Capture the cell that displays the provided text and extract its (X, Y) central coordinate. 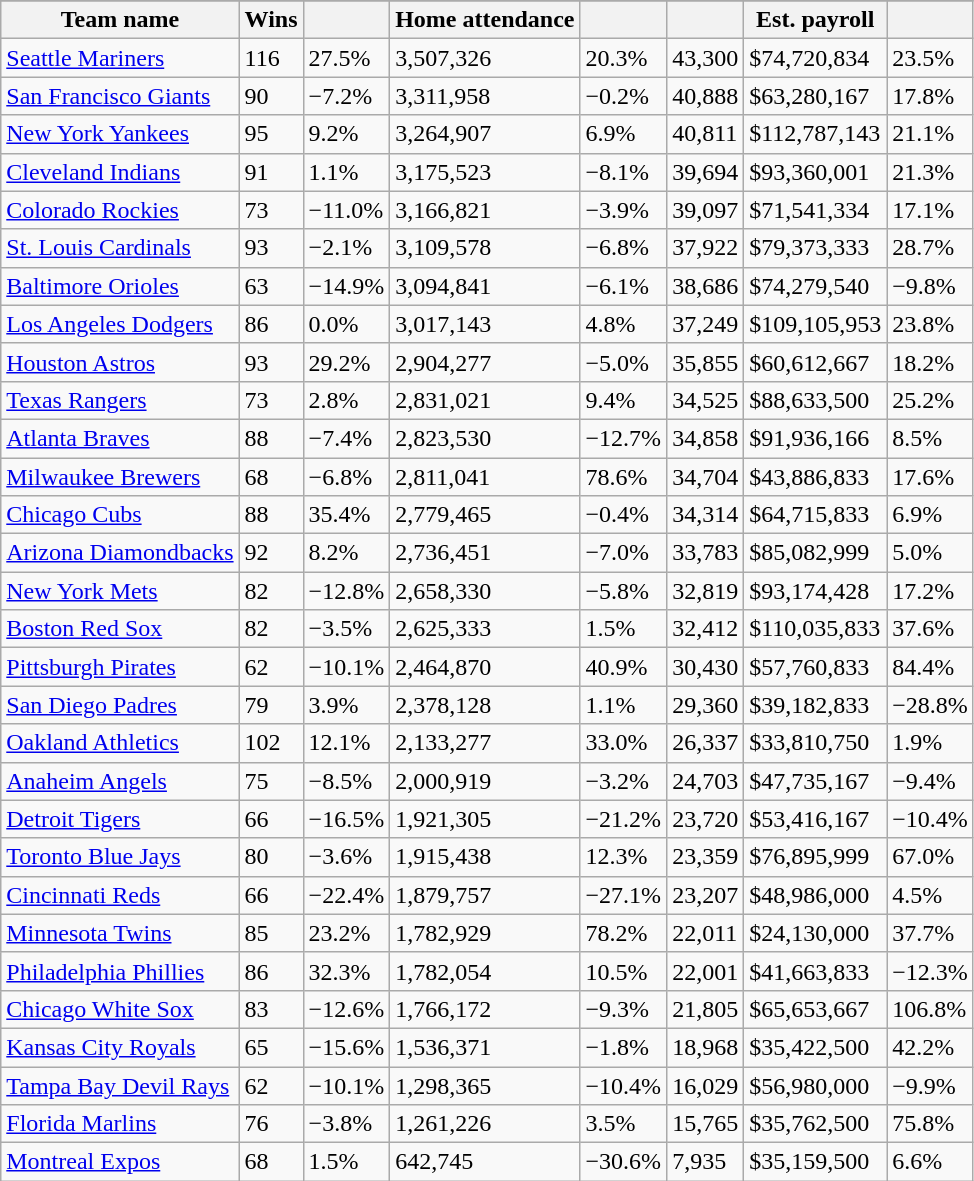
−1.8% (624, 1047)
40,811 (706, 134)
2,823,530 (485, 438)
Philadelphia Phillies (120, 971)
3,109,578 (485, 248)
1,766,172 (485, 1009)
40,888 (706, 96)
2,658,330 (485, 591)
−3.8% (346, 1124)
0.0% (346, 324)
$91,936,166 (816, 438)
Pittsburgh Pirates (120, 667)
−3.2% (624, 781)
$33,810,750 (816, 743)
35.4% (346, 515)
3,311,958 (485, 96)
$39,182,833 (816, 705)
18.2% (930, 362)
40.9% (624, 667)
−30.6% (624, 1162)
−12.6% (346, 1009)
5.0% (930, 553)
32,412 (706, 629)
27.5% (346, 58)
−3.9% (624, 210)
20.3% (624, 58)
$74,720,834 (816, 58)
15,765 (706, 1124)
$110,035,833 (816, 629)
Montreal Expos (120, 1162)
30,430 (706, 667)
San Francisco Giants (120, 96)
−5.0% (624, 362)
−3.6% (346, 857)
−2.1% (346, 248)
3.9% (346, 705)
Home attendance (485, 20)
9.4% (624, 400)
3,166,821 (485, 210)
$35,159,500 (816, 1162)
26,337 (706, 743)
29.2% (346, 362)
−0.2% (624, 96)
3,264,907 (485, 134)
$35,422,500 (816, 1047)
37.7% (930, 933)
Seattle Mariners (120, 58)
6.6% (930, 1162)
Boston Red Sox (120, 629)
Detroit Tigers (120, 819)
Team name (120, 20)
−6.1% (624, 286)
21,805 (706, 1009)
Tampa Bay Devil Rays (120, 1085)
42.2% (930, 1047)
37,249 (706, 324)
Kansas City Royals (120, 1047)
−7.2% (346, 96)
38,686 (706, 286)
Oakland Athletics (120, 743)
$93,174,428 (816, 591)
Florida Marlins (120, 1124)
Houston Astros (120, 362)
$88,633,500 (816, 400)
92 (271, 553)
$56,980,000 (816, 1085)
1,782,929 (485, 933)
24,703 (706, 781)
Cincinnati Reds (120, 895)
−5.8% (624, 591)
12.1% (346, 743)
−28.8% (930, 705)
1,782,054 (485, 971)
23.2% (346, 933)
−9.8% (930, 286)
75.8% (930, 1124)
17.8% (930, 96)
116 (271, 58)
1,921,305 (485, 819)
90 (271, 96)
−22.4% (346, 895)
22,011 (706, 933)
33.0% (624, 743)
$63,280,167 (816, 96)
−8.5% (346, 781)
10.5% (624, 971)
Est. payroll (816, 20)
84.4% (930, 667)
4.5% (930, 895)
Chicago White Sox (120, 1009)
−16.5% (346, 819)
17.2% (930, 591)
Colorado Rockies (120, 210)
$85,082,999 (816, 553)
67.0% (930, 857)
91 (271, 172)
28.7% (930, 248)
Anaheim Angels (120, 781)
$64,715,833 (816, 515)
75 (271, 781)
95 (271, 134)
25.2% (930, 400)
−11.0% (346, 210)
3,507,326 (485, 58)
−9.4% (930, 781)
−12.7% (624, 438)
76 (271, 1124)
$47,735,167 (816, 781)
12.3% (624, 857)
Milwaukee Brewers (120, 477)
4.8% (624, 324)
78.6% (624, 477)
32.3% (346, 971)
−7.4% (346, 438)
2,811,041 (485, 477)
−27.1% (624, 895)
106.8% (930, 1009)
63 (271, 286)
$24,130,000 (816, 933)
Arizona Diamondbacks (120, 553)
−15.6% (346, 1047)
2.8% (346, 400)
3,094,841 (485, 286)
2,378,128 (485, 705)
39,097 (706, 210)
23,207 (706, 895)
34,704 (706, 477)
21.1% (930, 134)
8.5% (930, 438)
New York Mets (120, 591)
37,922 (706, 248)
San Diego Padres (120, 705)
Wins (271, 20)
2,625,333 (485, 629)
Toronto Blue Jays (120, 857)
1,536,371 (485, 1047)
$57,760,833 (816, 667)
35,855 (706, 362)
−21.2% (624, 819)
78.2% (624, 933)
80 (271, 857)
$48,986,000 (816, 895)
$35,762,500 (816, 1124)
16,029 (706, 1085)
2,133,277 (485, 743)
34,525 (706, 400)
102 (271, 743)
83 (271, 1009)
1,879,757 (485, 895)
7,935 (706, 1162)
$76,895,999 (816, 857)
2,464,870 (485, 667)
$112,787,143 (816, 134)
Texas Rangers (120, 400)
34,858 (706, 438)
34,314 (706, 515)
3,017,143 (485, 324)
$65,653,667 (816, 1009)
22,001 (706, 971)
1.9% (930, 743)
−9.3% (624, 1009)
23.8% (930, 324)
$53,416,167 (816, 819)
33,783 (706, 553)
3.5% (624, 1124)
Cleveland Indians (120, 172)
1,261,226 (485, 1124)
New York Yankees (120, 134)
23,720 (706, 819)
43,300 (706, 58)
18,968 (706, 1047)
2,736,451 (485, 553)
2,000,919 (485, 781)
17.6% (930, 477)
39,694 (706, 172)
23,359 (706, 857)
Baltimore Orioles (120, 286)
−14.9% (346, 286)
3,175,523 (485, 172)
9.2% (346, 134)
Minnesota Twins (120, 933)
23.5% (930, 58)
$60,612,667 (816, 362)
$79,373,333 (816, 248)
−12.3% (930, 971)
8.2% (346, 553)
85 (271, 933)
2,831,021 (485, 400)
−7.0% (624, 553)
642,745 (485, 1162)
$43,886,833 (816, 477)
29,360 (706, 705)
$109,105,953 (816, 324)
Atlanta Braves (120, 438)
St. Louis Cardinals (120, 248)
−0.4% (624, 515)
17.1% (930, 210)
−12.8% (346, 591)
$41,663,833 (816, 971)
2,779,465 (485, 515)
1,915,438 (485, 857)
79 (271, 705)
32,819 (706, 591)
1,298,365 (485, 1085)
$71,541,334 (816, 210)
Los Angeles Dodgers (120, 324)
−3.5% (346, 629)
$93,360,001 (816, 172)
Chicago Cubs (120, 515)
$74,279,540 (816, 286)
2,904,277 (485, 362)
37.6% (930, 629)
−9.9% (930, 1085)
−8.1% (624, 172)
65 (271, 1047)
21.3% (930, 172)
